Identify which cell holds the provided text, then report its [x, y] central coordinate. 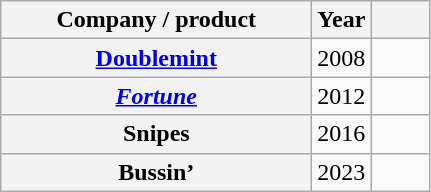
2008 [342, 58]
Doublemint [156, 58]
Company / product [156, 20]
Bussin’ [156, 172]
2016 [342, 134]
Fortune [156, 96]
Snipes [156, 134]
2012 [342, 96]
Year [342, 20]
2023 [342, 172]
